For the text-containing cell, return its midpoint in (X, Y) coordinate format. 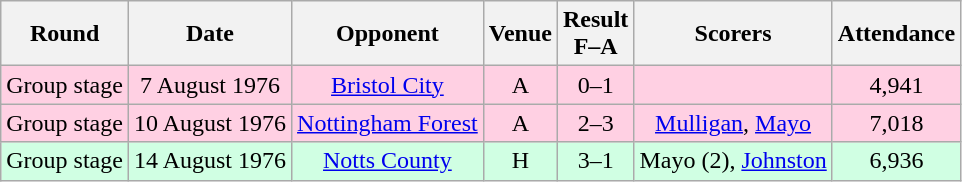
Venue (520, 34)
3–1 (595, 161)
7,018 (896, 123)
Opponent (388, 34)
Bristol City (388, 85)
Notts County (388, 161)
Mayo (2), Johnston (733, 161)
Date (210, 34)
14 August 1976 (210, 161)
H (520, 161)
6,936 (896, 161)
Mulligan, Mayo (733, 123)
ResultF–A (595, 34)
2–3 (595, 123)
Attendance (896, 34)
4,941 (896, 85)
Nottingham Forest (388, 123)
Round (65, 34)
Scorers (733, 34)
10 August 1976 (210, 123)
0–1 (595, 85)
7 August 1976 (210, 85)
